Determine the (x, y) coordinate at the center of the cell enclosing the given text.  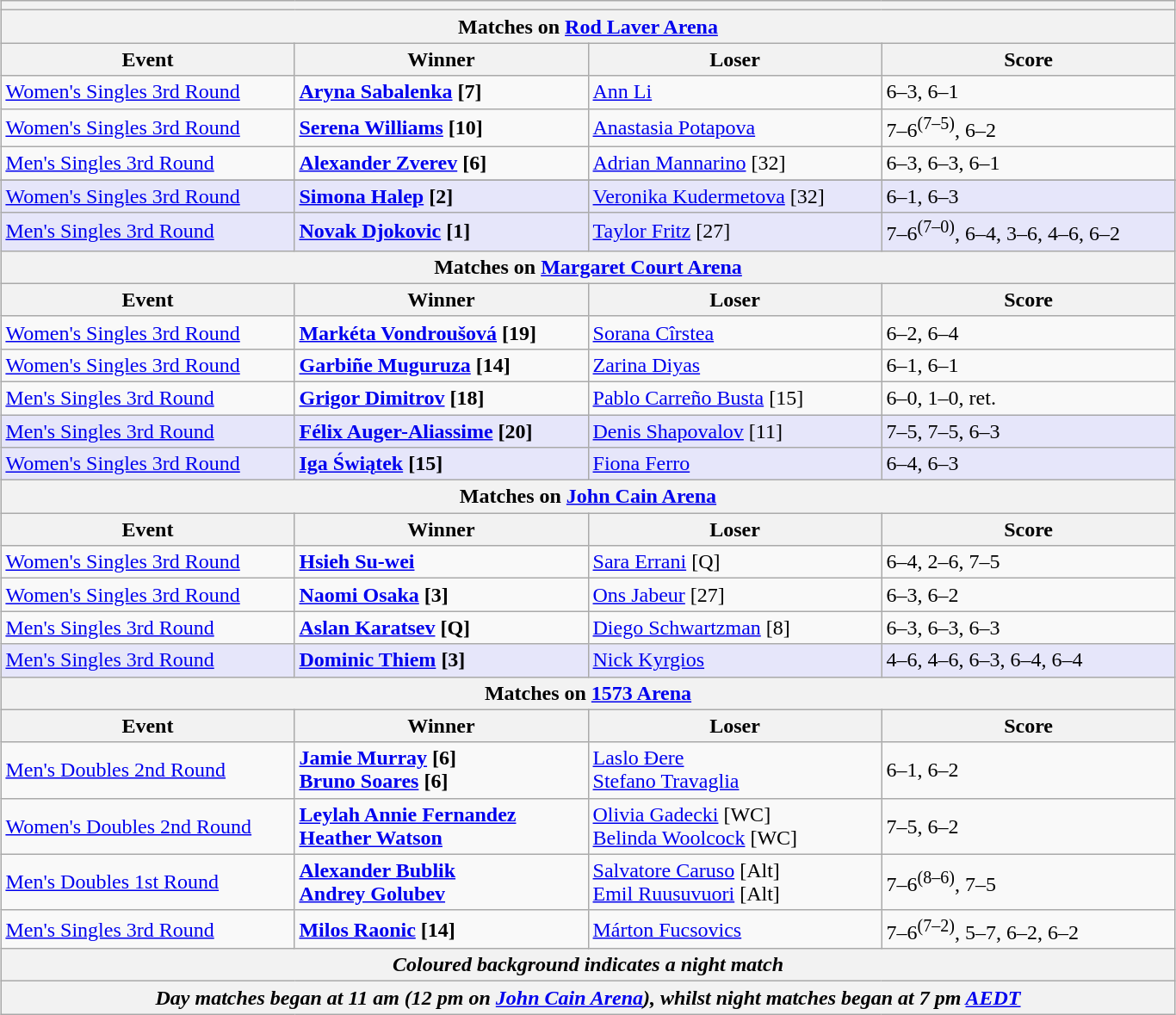
Ons Jabeur [27] (735, 595)
6–4, 2–6, 7–5 (1028, 562)
7–6(7–5), 6–2 (1028, 127)
Adrian Mannarino [32] (735, 164)
6–0, 1–0, ret. (1028, 398)
Ann Li (735, 92)
6–3, 6–2 (1028, 595)
Grigor Dimitrov [18] (441, 398)
Veronika Kudermetova [32] (735, 196)
Alexander Zverev [6] (441, 164)
Sorana Cîrstea (735, 332)
Matches on John Cain Arena (588, 497)
6–3, 6–1 (1028, 92)
Men's Doubles 2nd Round (148, 770)
6–1, 6–3 (1028, 196)
Serena Williams [10] (441, 127)
Novak Djokovic [1] (441, 232)
Alexander Bublik Andrey Golubev (441, 882)
Pablo Carreño Busta [15] (735, 398)
Salvatore Caruso [Alt] Emil Ruusuvuori [Alt] (735, 882)
Félix Auger-Aliassime [20] (441, 431)
6–4, 6–3 (1028, 464)
Matches on Rod Laver Arena (588, 27)
6–3, 6–3, 6–3 (1028, 628)
Simona Halep [2] (441, 196)
7–5, 7–5, 6–3 (1028, 431)
Denis Shapovalov [11] (735, 431)
Zarina Diyas (735, 365)
Women's Doubles 2nd Round (148, 826)
7–6(8–6), 7–5 (1028, 882)
Laslo Đere Stefano Travaglia (735, 770)
Leylah Annie Fernandez Heather Watson (441, 826)
Markéta Vondroušová [19] (441, 332)
7–6(7–0), 6–4, 3–6, 4–6, 6–2 (1028, 232)
Coloured background indicates a night match (588, 965)
Anastasia Potapova (735, 127)
6–1, 6–2 (1028, 770)
Milos Raonic [14] (441, 930)
Hsieh Su-wei (441, 562)
Taylor Fritz [27] (735, 232)
Jamie Murray [6] Bruno Soares [6] (441, 770)
Aryna Sabalenka [7] (441, 92)
Men's Doubles 1st Round (148, 882)
7–6(7–2), 5–7, 6–2, 6–2 (1028, 930)
Diego Schwartzman [8] (735, 628)
Fiona Ferro (735, 464)
Dominic Thiem [3] (441, 660)
7–5, 6–2 (1028, 826)
Matches on Margaret Court Arena (588, 267)
Olivia Gadecki [WC] Belinda Woolcock [WC] (735, 826)
Naomi Osaka [3] (441, 595)
6–1, 6–1 (1028, 365)
Iga Świątek [15] (441, 464)
Day matches began at 11 am (12 pm on John Cain Arena), whilst night matches began at 7 pm AEDT (588, 998)
4–6, 4–6, 6–3, 6–4, 6–4 (1028, 660)
Sara Errani [Q] (735, 562)
Aslan Karatsev [Q] (441, 628)
6–2, 6–4 (1028, 332)
Márton Fucsovics (735, 930)
Nick Kyrgios (735, 660)
6–3, 6–3, 6–1 (1028, 164)
Garbiñe Muguruza [14] (441, 365)
Matches on 1573 Arena (588, 693)
